Determine the [X, Y] coordinate at the center of the cell enclosing the given text.  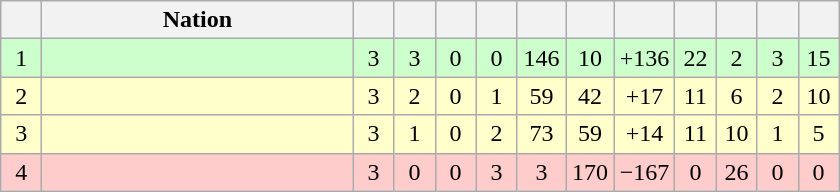
170 [590, 172]
42 [590, 96]
5 [818, 134]
146 [542, 58]
73 [542, 134]
+136 [644, 58]
−167 [644, 172]
22 [696, 58]
Nation [198, 20]
15 [818, 58]
6 [736, 96]
+17 [644, 96]
26 [736, 172]
+14 [644, 134]
4 [22, 172]
